Identify which cell holds the provided text, then report its [X, Y] central coordinate. 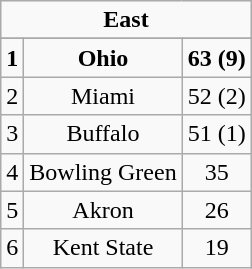
51 (1) [216, 134]
Kent State [103, 248]
Akron [103, 210]
6 [12, 248]
Ohio [103, 58]
Bowling Green [103, 172]
2 [12, 96]
Buffalo [103, 134]
3 [12, 134]
26 [216, 210]
1 [12, 58]
63 (9) [216, 58]
4 [12, 172]
5 [12, 210]
52 (2) [216, 96]
19 [216, 248]
East [126, 20]
35 [216, 172]
Miami [103, 96]
